Capture the cell that displays the provided text and extract its (x, y) central coordinate. 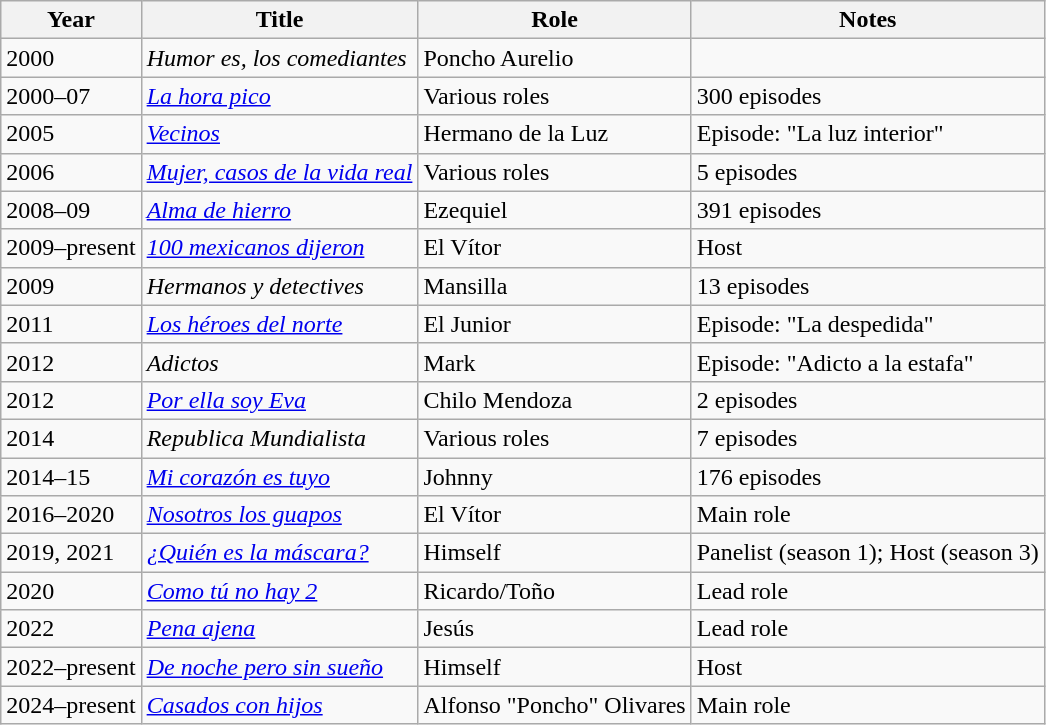
2008–09 (71, 210)
Chilo Mendoza (554, 400)
2000–07 (71, 96)
Por ella soy Eva (280, 400)
2019, 2021 (71, 553)
Nosotros los guapos (280, 515)
Los héroes del norte (280, 324)
Adictos (280, 362)
Year (71, 20)
Pena ajena (280, 629)
Humor es, los comediantes (280, 58)
Episode: "Adicto a la estafa" (868, 362)
Notes (868, 20)
Ricardo/Toño (554, 591)
2014–15 (71, 477)
La hora pico (280, 96)
Panelist (season 1); Host (season 3) (868, 553)
Johnny (554, 477)
391 episodes (868, 210)
Hermanos y detectives (280, 286)
2009 (71, 286)
2006 (71, 172)
2009–present (71, 248)
El Junior (554, 324)
5 episodes (868, 172)
176 episodes (868, 477)
Vecinos (280, 134)
Poncho Aurelio (554, 58)
300 episodes (868, 96)
Casados con hijos (280, 705)
De noche pero sin sueño (280, 667)
13 episodes (868, 286)
100 mexicanos dijeron (280, 248)
Ezequiel (554, 210)
2 episodes (868, 400)
2022–present (71, 667)
Jesús (554, 629)
2024–present (71, 705)
2016–2020 (71, 515)
Mark (554, 362)
Republica Mundialista (280, 438)
2022 (71, 629)
Episode: "La luz interior" (868, 134)
2020 (71, 591)
Como tú no hay 2 (280, 591)
Mujer, casos de la vida real (280, 172)
2011 (71, 324)
Mansilla (554, 286)
2000 (71, 58)
Role (554, 20)
¿Quién es la máscara? (280, 553)
Alfonso "Poncho" Olivares (554, 705)
Hermano de la Luz (554, 134)
Episode: "La despedida" (868, 324)
Title (280, 20)
Mi corazón es tuyo (280, 477)
2005 (71, 134)
7 episodes (868, 438)
2014 (71, 438)
Alma de hierro (280, 210)
